Determine the (x, y) coordinate at the center of the cell enclosing the given text.  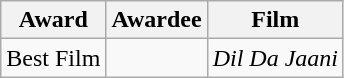
Dil Da Jaani (275, 58)
Best Film (54, 58)
Film (275, 20)
Awardee (156, 20)
Award (54, 20)
